Identify which cell holds the provided text, then report its (x, y) central coordinate. 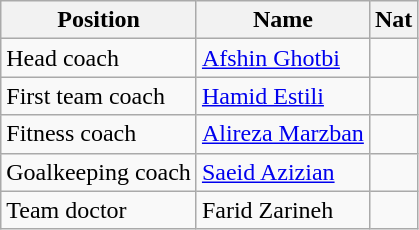
Team doctor (99, 210)
Name (282, 20)
Fitness coach (99, 134)
Nat (393, 20)
Goalkeeping coach (99, 172)
Farid Zarineh (282, 210)
Afshin Ghotbi (282, 58)
First team coach (99, 96)
Head coach (99, 58)
Saeid Azizian (282, 172)
Alireza Marzban (282, 134)
Position (99, 20)
Hamid Estili (282, 96)
